Output the (x, y) coordinate of the center of the cell containing the given text.  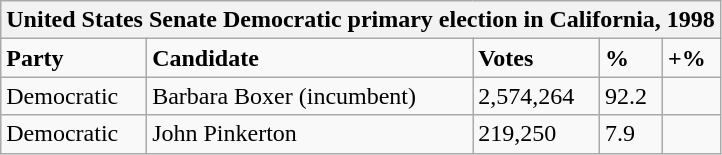
7.9 (632, 134)
United States Senate Democratic primary election in California, 1998 (361, 20)
Votes (536, 58)
Barbara Boxer (incumbent) (310, 96)
% (632, 58)
+% (691, 58)
219,250 (536, 134)
John Pinkerton (310, 134)
Party (74, 58)
2,574,264 (536, 96)
92.2 (632, 96)
Candidate (310, 58)
